Output the (X, Y) coordinate of the center of the cell containing the given text.  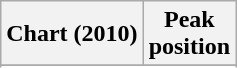
Peakposition (189, 34)
Chart (2010) (72, 34)
